Search for the cell housing the specified text and yield its [X, Y] center coordinate. 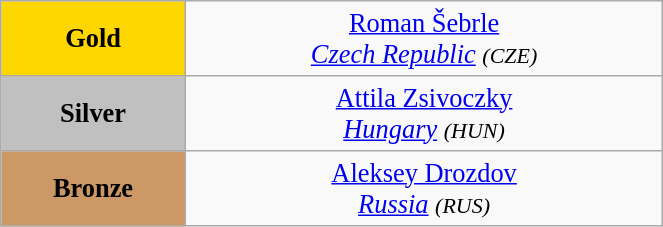
Attila ZsivoczkyHungary (HUN) [424, 112]
Aleksey DrozdovRussia (RUS) [424, 188]
Roman ŠebrleCzech Republic (CZE) [424, 38]
Bronze [94, 188]
Silver [94, 112]
Gold [94, 38]
